Determine the (x, y) coordinate at the center of the cell enclosing the given text.  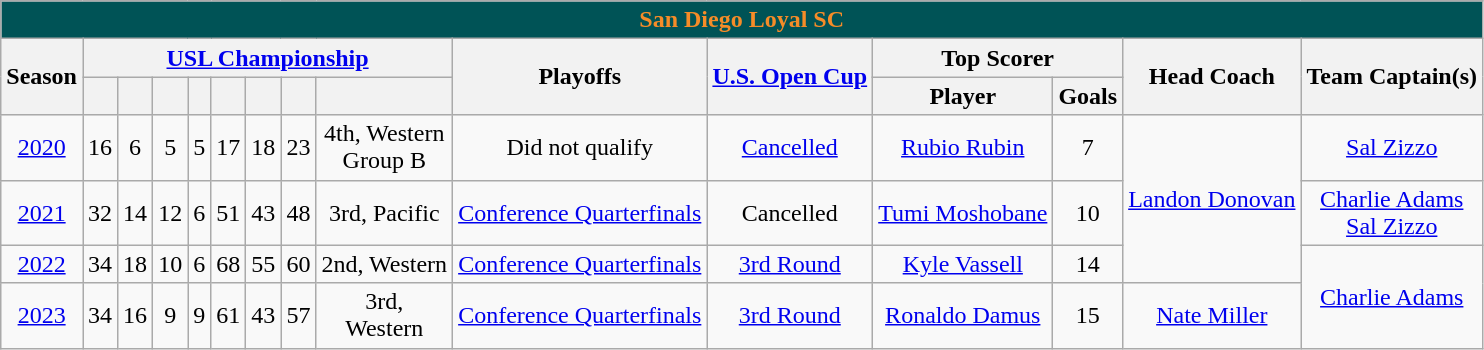
Sal Zizzo (1392, 148)
Ronaldo Damus (963, 316)
61 (228, 316)
55 (264, 264)
2nd, Western (384, 264)
3rd,Western (384, 316)
Tumi Moshobane (963, 212)
Top Scorer (998, 58)
23 (298, 148)
Did not qualify (580, 148)
32 (100, 212)
68 (228, 264)
2021 (42, 212)
51 (228, 212)
Charlie Adams (1392, 296)
Nate Miller (1212, 316)
2020 (42, 148)
Season (42, 77)
Team Captain(s) (1392, 77)
2023 (42, 316)
Rubio Rubin (963, 148)
7 (1088, 148)
Goals (1088, 96)
Playoffs (580, 77)
4th, WesternGroup B (384, 148)
Landon Donovan (1212, 199)
57 (298, 316)
12 (170, 212)
U.S. Open Cup (790, 77)
48 (298, 212)
3rd, Pacific (384, 212)
Head Coach (1212, 77)
USL Championship (267, 58)
15 (1088, 316)
2022 (42, 264)
17 (228, 148)
Charlie Adams Sal Zizzo (1392, 212)
San Diego Loyal SC (742, 20)
Kyle Vassell (963, 264)
Player (963, 96)
60 (298, 264)
